Search for the cell housing the specified text and yield its (x, y) center coordinate. 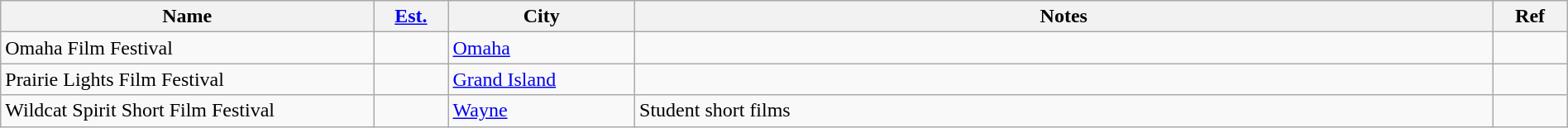
City (542, 17)
Omaha Film Festival (187, 48)
Prairie Lights Film Festival (187, 79)
Wayne (542, 111)
Grand Island (542, 79)
Ref (1530, 17)
Est. (411, 17)
Student short films (1064, 111)
Notes (1064, 17)
Name (187, 17)
Omaha (542, 48)
Wildcat Spirit Short Film Festival (187, 111)
